Search for the cell housing the specified text and yield its [X, Y] center coordinate. 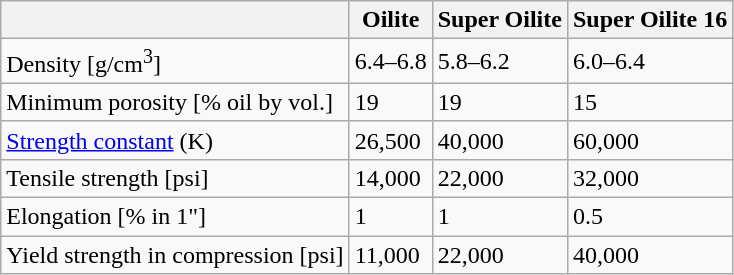
5.8–6.2 [500, 62]
Oilite [390, 20]
14,000 [390, 178]
0.5 [650, 217]
11,000 [390, 255]
Yield strength in compression [psi] [175, 255]
Minimum porosity [% oil by vol.] [175, 102]
60,000 [650, 140]
32,000 [650, 178]
Super Oilite 16 [650, 20]
Elongation [% in 1"] [175, 217]
Strength constant (K) [175, 140]
6.4–6.8 [390, 62]
6.0–6.4 [650, 62]
Tensile strength [psi] [175, 178]
Density [g/cm3] [175, 62]
15 [650, 102]
Super Oilite [500, 20]
26,500 [390, 140]
